For the text-containing cell, return its midpoint in (x, y) coordinate format. 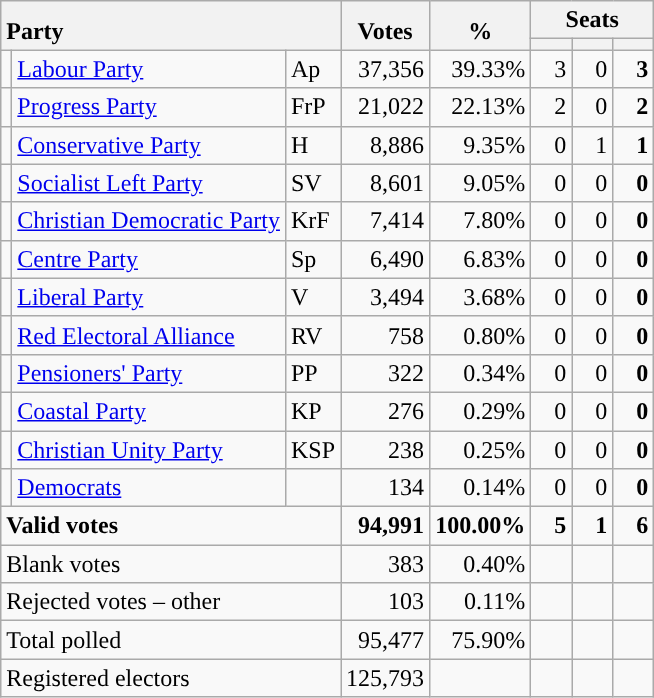
37,356 (386, 69)
FrP (312, 107)
3,494 (386, 297)
H (312, 145)
Sp (312, 259)
Labour Party (149, 69)
125,793 (386, 678)
22.13% (480, 107)
% (480, 26)
134 (386, 488)
0.29% (480, 411)
Ap (312, 69)
0.80% (480, 335)
Party (171, 26)
21,022 (386, 107)
Christian Unity Party (149, 449)
Progress Party (149, 107)
3.68% (480, 297)
39.33% (480, 69)
7,414 (386, 221)
Rejected votes – other (171, 602)
8,886 (386, 145)
0.40% (480, 564)
KSP (312, 449)
Christian Democratic Party (149, 221)
Votes (386, 26)
PP (312, 373)
322 (386, 373)
95,477 (386, 640)
Total polled (171, 640)
238 (386, 449)
75.90% (480, 640)
RV (312, 335)
Valid votes (171, 526)
Conservative Party (149, 145)
Pensioners' Party (149, 373)
8,601 (386, 183)
Liberal Party (149, 297)
276 (386, 411)
Democrats (149, 488)
9.05% (480, 183)
V (312, 297)
Socialist Left Party (149, 183)
6,490 (386, 259)
9.35% (480, 145)
7.80% (480, 221)
Centre Party (149, 259)
100.00% (480, 526)
103 (386, 602)
0.11% (480, 602)
Red Electoral Alliance (149, 335)
6.83% (480, 259)
0.25% (480, 449)
0.34% (480, 373)
Seats (592, 20)
758 (386, 335)
Coastal Party (149, 411)
94,991 (386, 526)
6 (634, 526)
KrF (312, 221)
SV (312, 183)
KP (312, 411)
Registered electors (171, 678)
5 (552, 526)
Blank votes (171, 564)
383 (386, 564)
0.14% (480, 488)
